Locate the cell with the specified text and output its [X, Y] center coordinate. 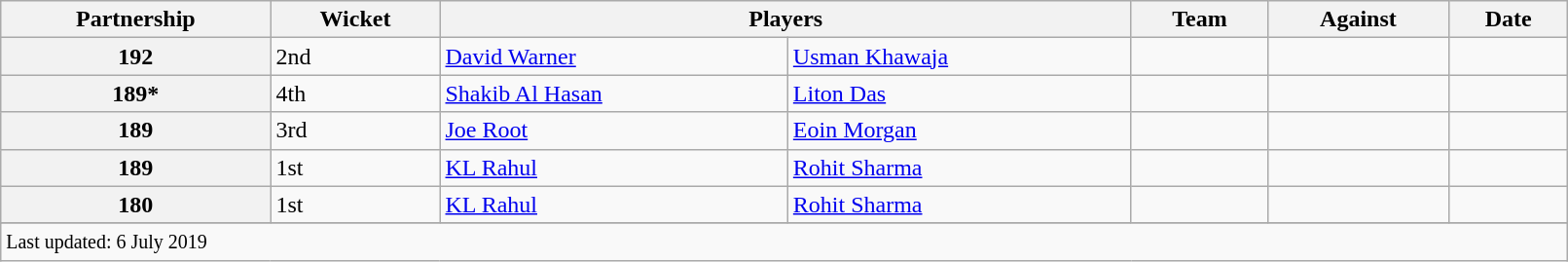
Liton Das [960, 94]
Last updated: 6 July 2019 [784, 242]
Team [1199, 19]
Wicket [355, 19]
Shakib Al Hasan [613, 94]
Joe Root [613, 131]
189* [136, 94]
Date [1508, 19]
2nd [355, 56]
Partnership [136, 19]
David Warner [613, 56]
Usman Khawaja [960, 56]
3rd [355, 131]
180 [136, 205]
4th [355, 94]
192 [136, 56]
Against [1358, 19]
Players [785, 19]
Eoin Morgan [960, 131]
